Capture the cell that displays the provided text and extract its [X, Y] central coordinate. 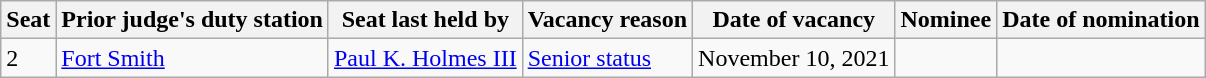
Paul K. Holmes III [425, 58]
Seat [28, 20]
Date of vacancy [794, 20]
Nominee [946, 20]
Senior status [607, 58]
Fort Smith [192, 58]
November 10, 2021 [794, 58]
Date of nomination [1101, 20]
Seat last held by [425, 20]
Vacancy reason [607, 20]
Prior judge's duty station [192, 20]
2 [28, 58]
